Find where the given text appears and provide that cell's center as (X, Y) coordinate. 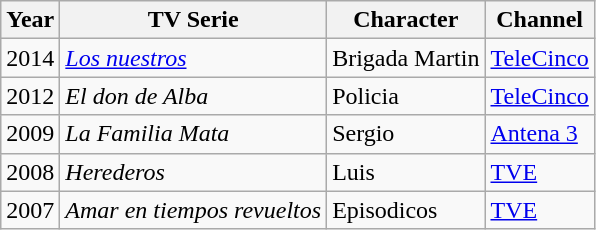
Amar en tiempos revueltos (194, 210)
Year (30, 20)
Luis (406, 172)
Herederos (194, 172)
2012 (30, 96)
Channel (540, 20)
2008 (30, 172)
2009 (30, 134)
2014 (30, 58)
El don de Alba (194, 96)
Policia (406, 96)
Episodicos (406, 210)
La Familia Mata (194, 134)
Los nuestros (194, 58)
Brigada Martin (406, 58)
Character (406, 20)
Sergio (406, 134)
2007 (30, 210)
Antena 3 (540, 134)
TV Serie (194, 20)
